Return the [X, Y] coordinate for the center point of the cell that contains the specified text.  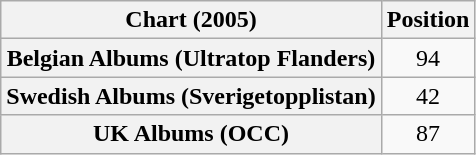
87 [428, 134]
Chart (2005) [191, 20]
Position [428, 20]
42 [428, 96]
UK Albums (OCC) [191, 134]
Belgian Albums (Ultratop Flanders) [191, 58]
94 [428, 58]
Swedish Albums (Sverigetopplistan) [191, 96]
